Capture the cell that displays the provided text and extract its (X, Y) central coordinate. 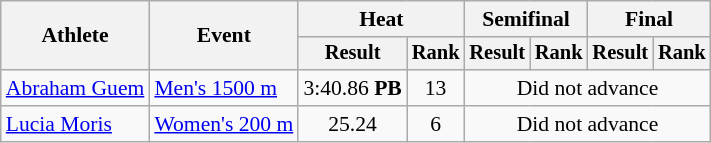
6 (436, 124)
3:40.86 PB (352, 88)
Heat (381, 19)
Event (224, 36)
13 (436, 88)
Lucia Moris (76, 124)
Women's 200 m (224, 124)
Athlete (76, 36)
Abraham Guem (76, 88)
Men's 1500 m (224, 88)
25.24 (352, 124)
Final (650, 19)
Semifinal (526, 19)
